Return the (X, Y) coordinate for the center point of the cell that contains the specified text.  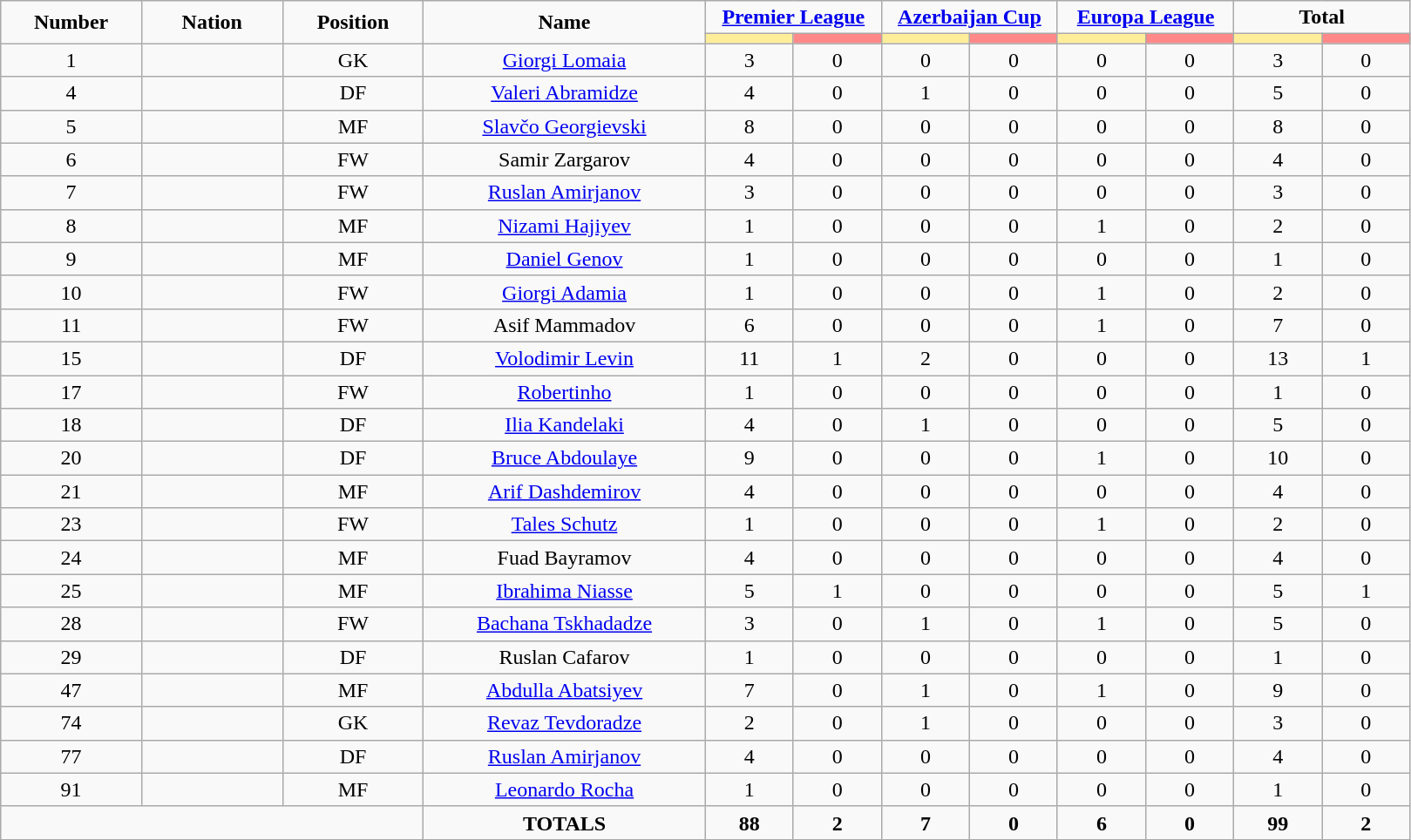
23 (71, 525)
91 (71, 789)
15 (71, 358)
Bachana Tskhadadze (565, 624)
Azerbaijan Cup (969, 17)
Ibrahima Niasse (565, 591)
Volodimir Levin (565, 358)
Daniel Genov (565, 259)
Total (1322, 17)
TOTALS (565, 823)
Robertinho (565, 391)
Bruce Abdoulaye (565, 458)
Slavčo Georgievski (565, 126)
Nizami Hajiyev (565, 226)
Revaz Tevdoradze (565, 723)
17 (71, 391)
Arif Dashdemirov (565, 491)
74 (71, 723)
Giorgi Lomaia (565, 60)
28 (71, 624)
99 (1278, 823)
24 (71, 558)
Number (71, 23)
18 (71, 425)
Valeri Abramidze (565, 93)
Leonardo Rocha (565, 789)
47 (71, 690)
Europa League (1145, 17)
Ilia Kandelaki (565, 425)
Name (565, 23)
25 (71, 591)
Abdulla Abatsiyev (565, 690)
Samir Zargarov (565, 159)
Giorgi Adamia (565, 292)
Fuad Bayramov (565, 558)
88 (750, 823)
20 (71, 458)
Premier League (793, 17)
Tales Schutz (565, 525)
Asif Mammadov (565, 325)
Position (353, 23)
13 (1278, 358)
29 (71, 657)
21 (71, 491)
Nation (212, 23)
Ruslan Cafarov (565, 657)
77 (71, 756)
